From the cell containing the given text, extract its center point as [X, Y] coordinate. 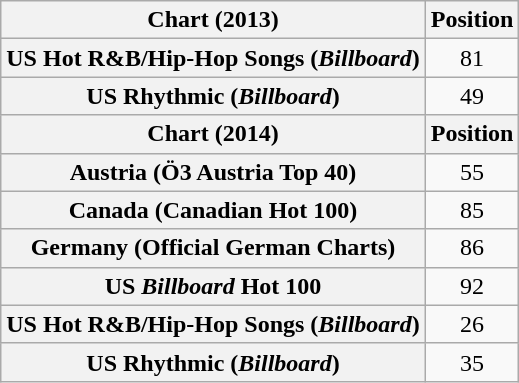
Chart (2013) [213, 20]
Germany (Official German Charts) [213, 248]
49 [472, 96]
Austria (Ö3 Austria Top 40) [213, 172]
Canada (Canadian Hot 100) [213, 210]
US Billboard Hot 100 [213, 286]
85 [472, 210]
81 [472, 58]
35 [472, 362]
55 [472, 172]
Chart (2014) [213, 134]
26 [472, 324]
86 [472, 248]
92 [472, 286]
